Capture the cell that displays the provided text and extract its [x, y] central coordinate. 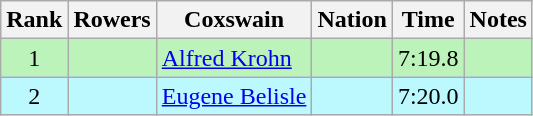
Coxswain [234, 20]
7:19.8 [428, 58]
1 [34, 58]
7:20.0 [428, 96]
Rank [34, 20]
Nation [352, 20]
Eugene Belisle [234, 96]
2 [34, 96]
Time [428, 20]
Notes [498, 20]
Alfred Krohn [234, 58]
Rowers [112, 20]
